Detect which cell encompasses the target text, then output its (X, Y) center coordinate. 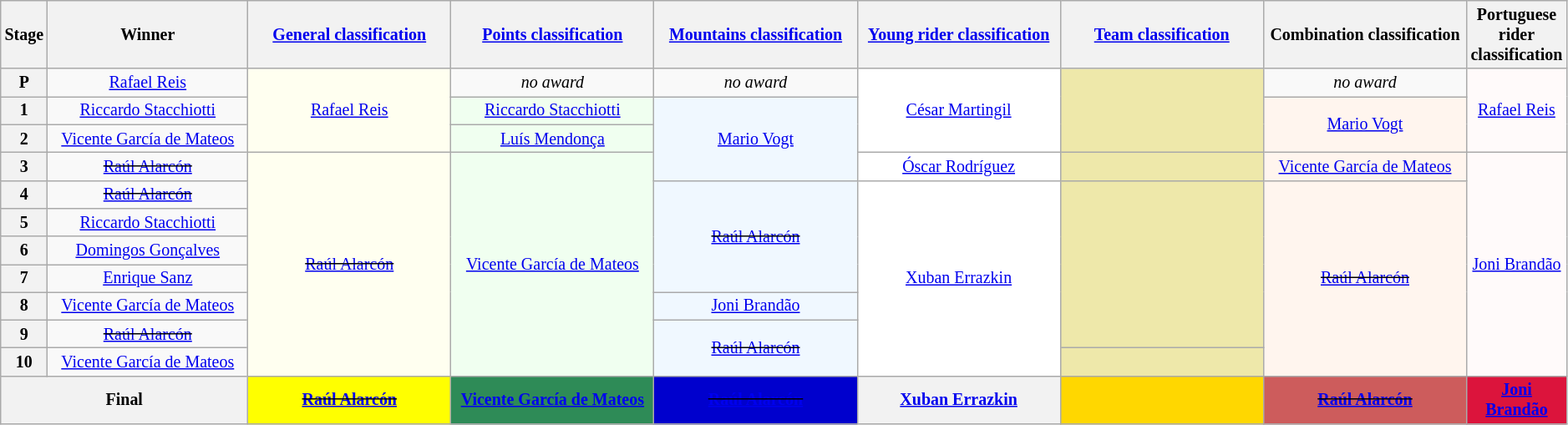
Final (124, 401)
César Martingil (959, 111)
8 (24, 306)
7 (24, 279)
Luís Mendonça (553, 139)
3 (24, 167)
5 (24, 222)
General classification (349, 35)
10 (24, 362)
Portuguese rider classification (1517, 35)
Winner (148, 35)
Mountains classification (755, 35)
P (24, 83)
Points classification (553, 35)
Stage (24, 35)
4 (24, 194)
9 (24, 334)
2 (24, 139)
Young rider classification (959, 35)
Combination classification (1365, 35)
Team classification (1161, 35)
6 (24, 250)
1 (24, 110)
Enrique Sanz (148, 279)
Óscar Rodríguez (959, 167)
Domingos Gonçalves (148, 250)
